Find where the given text appears and provide that cell's center as [X, Y] coordinate. 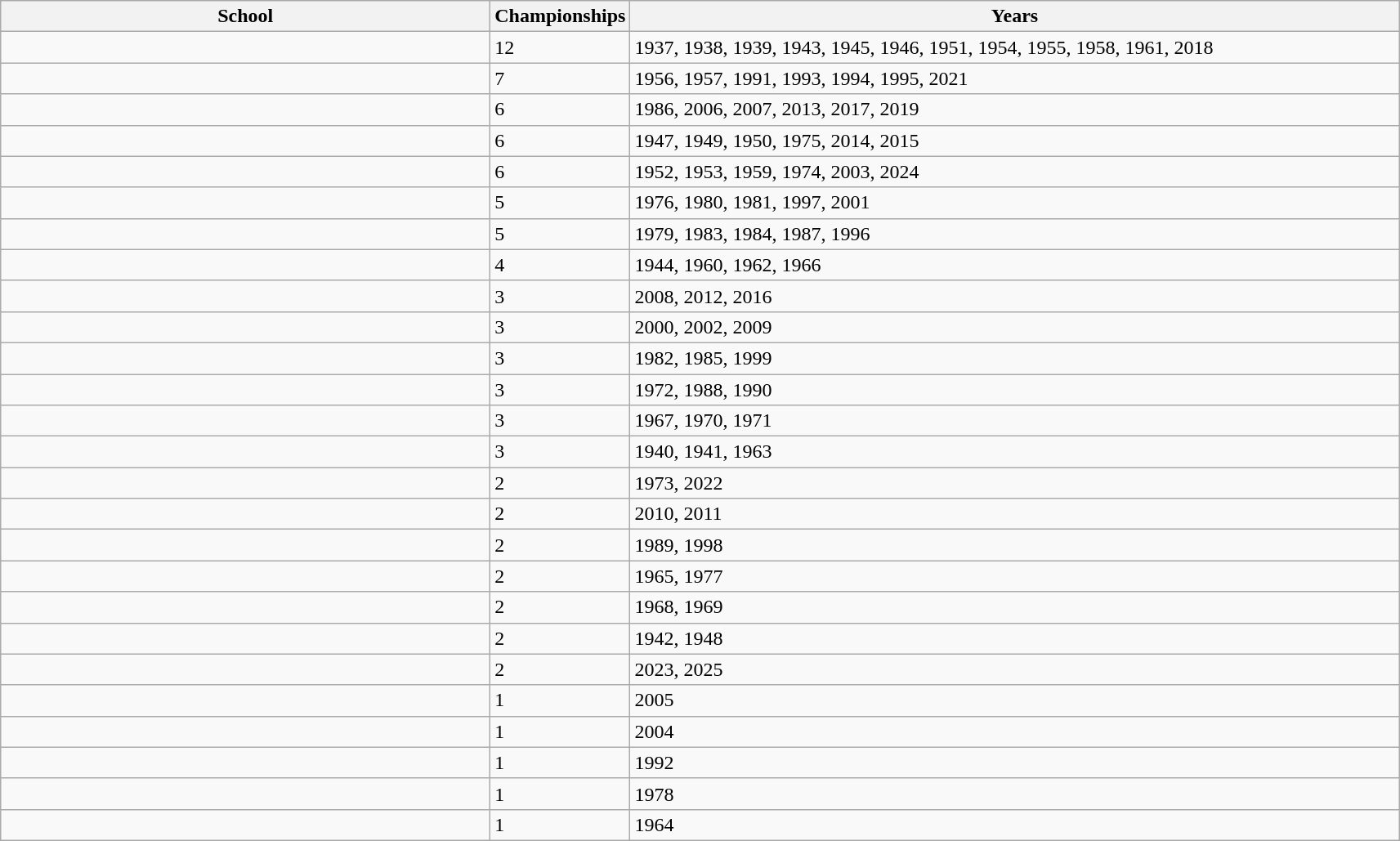
1992 [1015, 763]
Championships [561, 16]
2023, 2025 [1015, 669]
1973, 2022 [1015, 483]
Years [1015, 16]
1986, 2006, 2007, 2013, 2017, 2019 [1015, 110]
1965, 1977 [1015, 576]
1947, 1949, 1950, 1975, 2014, 2015 [1015, 141]
2004 [1015, 731]
12 [561, 47]
1967, 1970, 1971 [1015, 421]
1956, 1957, 1991, 1993, 1994, 1995, 2021 [1015, 78]
1982, 1985, 1999 [1015, 358]
1976, 1980, 1981, 1997, 2001 [1015, 203]
2005 [1015, 700]
1942, 1948 [1015, 638]
1964 [1015, 825]
1952, 1953, 1959, 1974, 2003, 2024 [1015, 172]
1940, 1941, 1963 [1015, 452]
7 [561, 78]
2010, 2011 [1015, 514]
1979, 1983, 1984, 1987, 1996 [1015, 234]
1978 [1015, 794]
1968, 1969 [1015, 607]
1944, 1960, 1962, 1966 [1015, 265]
2008, 2012, 2016 [1015, 296]
2000, 2002, 2009 [1015, 327]
1972, 1988, 1990 [1015, 390]
1937, 1938, 1939, 1943, 1945, 1946, 1951, 1954, 1955, 1958, 1961, 2018 [1015, 47]
4 [561, 265]
1989, 1998 [1015, 545]
School [245, 16]
